Scan for the cell matching the given text and deliver its [x, y] coordinate at center. 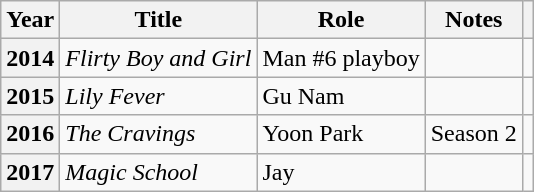
Gu Nam [341, 96]
Flirty Boy and Girl [158, 58]
2016 [30, 134]
2017 [30, 172]
Title [158, 20]
Year [30, 20]
Man #6 playboy [341, 58]
Yoon Park [341, 134]
2015 [30, 96]
2014 [30, 58]
Season 2 [474, 134]
Magic School [158, 172]
Notes [474, 20]
Role [341, 20]
Jay [341, 172]
The Cravings [158, 134]
Lily Fever [158, 96]
